Search for the cell housing the specified text and yield its [X, Y] center coordinate. 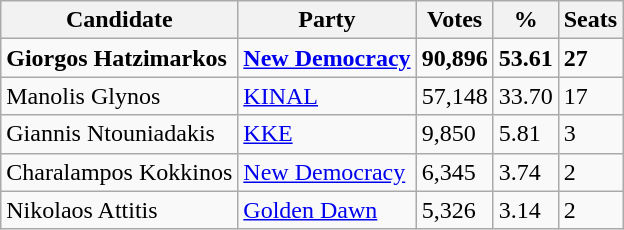
27 [590, 58]
Party [327, 20]
6,345 [454, 172]
17 [590, 96]
3 [590, 134]
Golden Dawn [327, 210]
5,326 [454, 210]
3.14 [526, 210]
53.61 [526, 58]
3.74 [526, 172]
Manolis Glynos [120, 96]
33.70 [526, 96]
Giorgos Hatzimarkos [120, 58]
Votes [454, 20]
9,850 [454, 134]
KKE [327, 134]
Nikolaos Attitis [120, 210]
Giannis Ntouniadakis [120, 134]
Candidate [120, 20]
57,148 [454, 96]
90,896 [454, 58]
Charalampos Kokkinos [120, 172]
Seats [590, 20]
KINAL [327, 96]
% [526, 20]
5.81 [526, 134]
